Search for the cell housing the specified text and yield its [X, Y] center coordinate. 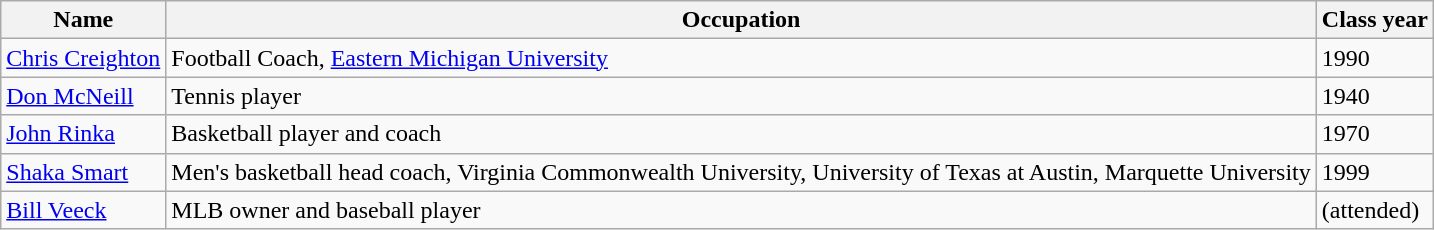
John Rinka [84, 134]
Shaka Smart [84, 172]
Bill Veeck [84, 210]
(attended) [1374, 210]
Tennis player [741, 96]
Men's basketball head coach, Virginia Commonwealth University, University of Texas at Austin, Marquette University [741, 172]
Basketball player and coach [741, 134]
1990 [1374, 58]
1940 [1374, 96]
Don McNeill [84, 96]
Name [84, 20]
Occupation [741, 20]
MLB owner and baseball player [741, 210]
Class year [1374, 20]
1999 [1374, 172]
Football Coach, Eastern Michigan University [741, 58]
Chris Creighton [84, 58]
1970 [1374, 134]
